Return [x, y] of the center of cell containing provided text 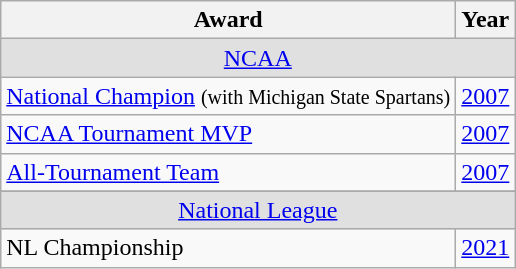
National Champion (with Michigan State Spartans) [228, 96]
Award [228, 20]
NCAA [258, 58]
All-Tournament Team [228, 172]
Year [486, 20]
2021 [486, 248]
NL Championship [228, 248]
National League [258, 210]
NCAA Tournament MVP [228, 134]
